Locate the cell with the specified text and output its (x, y) center coordinate. 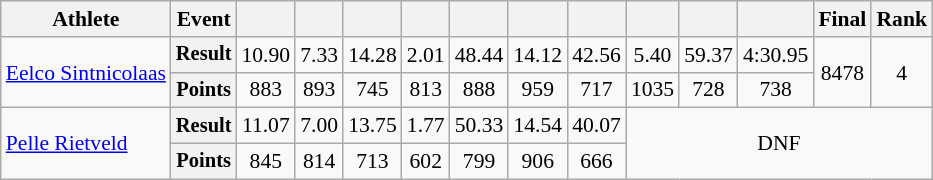
14.12 (538, 55)
40.07 (596, 126)
DNF (779, 144)
666 (596, 162)
713 (372, 162)
50.33 (480, 126)
13.75 (372, 126)
Eelco Sintnicolaas (86, 72)
10.90 (266, 55)
893 (319, 90)
717 (596, 90)
4:30.95 (776, 55)
7.33 (319, 55)
1035 (652, 90)
602 (426, 162)
738 (776, 90)
888 (480, 90)
7.00 (319, 126)
Rank (902, 19)
Athlete (86, 19)
42.56 (596, 55)
799 (480, 162)
1.77 (426, 126)
Pelle Rietveld (86, 144)
906 (538, 162)
4 (902, 72)
11.07 (266, 126)
745 (372, 90)
48.44 (480, 55)
59.37 (708, 55)
814 (319, 162)
14.28 (372, 55)
883 (266, 90)
8478 (842, 72)
14.54 (538, 126)
Event (204, 19)
845 (266, 162)
728 (708, 90)
Final (842, 19)
813 (426, 90)
5.40 (652, 55)
959 (538, 90)
2.01 (426, 55)
